Search for the cell housing the specified text and yield its [X, Y] center coordinate. 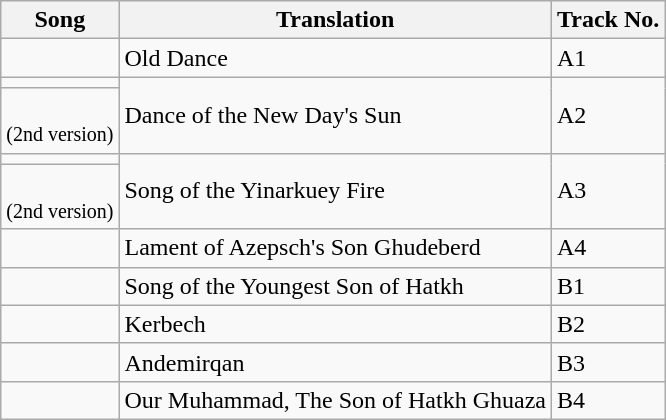
A4 [608, 248]
B3 [608, 362]
Dance of the New Day's Sun [336, 115]
Song of the Youngest Son of Hatkh [336, 286]
Andemirqan [336, 362]
A1 [608, 58]
Translation [336, 20]
Song [60, 20]
B4 [608, 400]
A2 [608, 115]
B2 [608, 324]
Track No. [608, 20]
Kerbech [336, 324]
A3 [608, 191]
Our Muhammad, The Son of Hatkh Ghuaza [336, 400]
B1 [608, 286]
Old Dance [336, 58]
Song of the Yinarkuey Fire [336, 191]
Lament of Azepsch's Son Ghudeberd [336, 248]
